Extract the (X, Y) coordinate from the center of the cell holding the provided text.  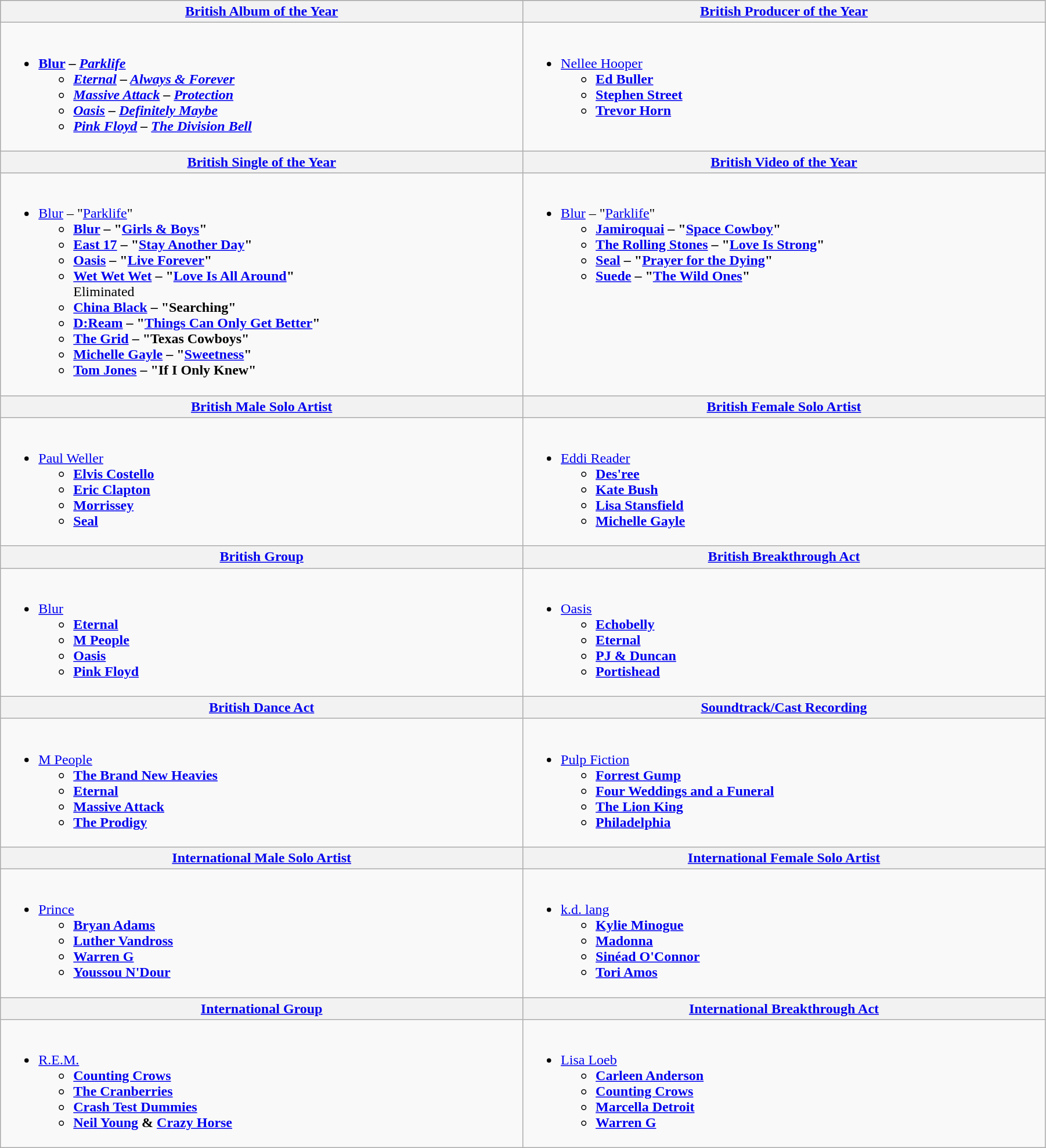
Eddi ReaderDes'reeKate BushLisa StansfieldMichelle Gayle (784, 482)
M PeopleThe Brand New HeaviesEternalMassive AttackThe Prodigy (262, 783)
British Album of the Year (262, 12)
International Group (262, 1009)
British Video of the Year (784, 162)
Lisa LoebCarleen AndersonCounting CrowsMarcella DetroitWarren G (784, 1084)
OasisEchobellyEternalPJ & DuncanPortishead (784, 632)
Pulp FictionForrest GumpFour Weddings and a FuneralThe Lion KingPhiladelphia (784, 783)
Soundtrack/Cast Recording (784, 707)
Blur – "Parklife"Jamiroquai – "Space Cowboy"The Rolling Stones – "Love Is Strong"Seal – "Prayer for the Dying"Suede – "The Wild Ones" (784, 285)
International Male Solo Artist (262, 858)
International Breakthrough Act (784, 1009)
Blur – ParklifeEternal – Always & ForeverMassive Attack – ProtectionOasis – Definitely MaybePink Floyd – The Division Bell (262, 87)
British Producer of the Year (784, 12)
BlurEternalM PeopleOasisPink Floyd (262, 632)
British Female Solo Artist (784, 406)
R.E.M.Counting CrowsThe CranberriesCrash Test DummiesNeil Young & Crazy Horse (262, 1084)
Nellee HooperEd BullerStephen StreetTrevor Horn (784, 87)
British Male Solo Artist (262, 406)
British Group (262, 557)
International Female Solo Artist (784, 858)
British Breakthrough Act (784, 557)
k.d. langKylie MinogueMadonnaSinéad O'ConnorTori Amos (784, 933)
Paul WellerElvis CostelloEric ClaptonMorrisseySeal (262, 482)
British Dance Act (262, 707)
British Single of the Year (262, 162)
PrinceBryan AdamsLuther VandrossWarren GYoussou N'Dour (262, 933)
